Extract the (x, y) coordinate from the center of the cell holding the provided text.  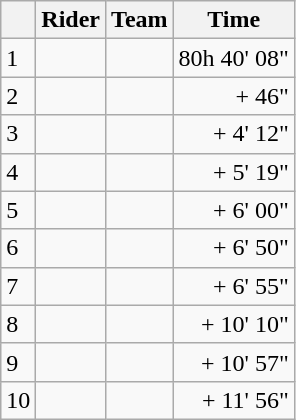
Team (140, 20)
+ 11' 56" (234, 400)
4 (18, 172)
Rider (71, 20)
+ 10' 10" (234, 324)
3 (18, 134)
10 (18, 400)
2 (18, 96)
5 (18, 210)
8 (18, 324)
80h 40' 08" (234, 58)
+ 5' 19" (234, 172)
+ 46" (234, 96)
+ 6' 00" (234, 210)
+ 6' 55" (234, 286)
1 (18, 58)
9 (18, 362)
+ 4' 12" (234, 134)
7 (18, 286)
+ 10' 57" (234, 362)
6 (18, 248)
+ 6' 50" (234, 248)
Time (234, 20)
